Pinpoint the cell where the given text exists, returning its (X, Y) midpoint coordinate. 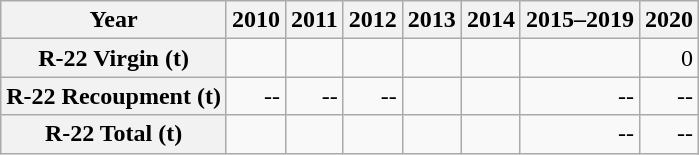
Year (114, 20)
2010 (256, 20)
0 (668, 58)
2020 (668, 20)
R-22 Recoupment (t) (114, 96)
2014 (490, 20)
2013 (432, 20)
R-22 Total (t) (114, 134)
R-22 Virgin (t) (114, 58)
2011 (314, 20)
2015–2019 (580, 20)
2012 (372, 20)
